Capture the cell that displays the provided text and extract its (X, Y) central coordinate. 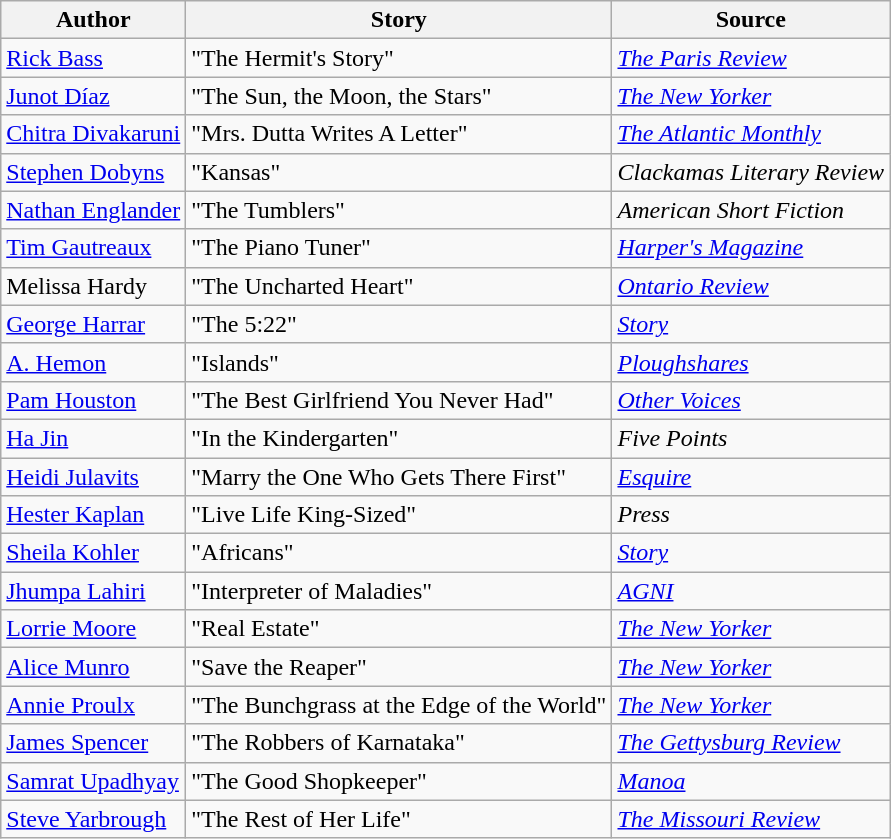
"Real Estate" (399, 629)
Five Points (751, 438)
Author (94, 20)
"Interpreter of Maladies" (399, 591)
"Kansas" (399, 172)
Ontario Review (751, 286)
Steve Yarbrough (94, 819)
Hester Kaplan (94, 515)
"The Bunchgrass at the Edge of the World" (399, 705)
Manoa (751, 781)
Pam Houston (94, 400)
"The Best Girlfriend You Never Had" (399, 400)
George Harrar (94, 324)
Esquire (751, 477)
A. Hemon (94, 362)
Annie Proulx (94, 705)
"The 5:22" (399, 324)
Jhumpa Lahiri (94, 591)
James Spencer (94, 743)
Heidi Julavits (94, 477)
"Marry the One Who Gets There First" (399, 477)
"The Piano Tuner" (399, 248)
Sheila Kohler (94, 553)
"Africans" (399, 553)
Lorrie Moore (94, 629)
American Short Fiction (751, 210)
The Gettysburg Review (751, 743)
Clackamas Literary Review (751, 172)
Alice Munro (94, 667)
"The Good Shopkeeper" (399, 781)
Chitra Divakaruni (94, 134)
Press (751, 515)
Harper's Magazine (751, 248)
"In the Kindergarten" (399, 438)
Junot Díaz (94, 96)
Rick Bass (94, 58)
Stephen Dobyns (94, 172)
AGNI (751, 591)
"The Robbers of Karnataka" (399, 743)
"The Rest of Her Life" (399, 819)
"Live Life King-Sized" (399, 515)
"The Uncharted Heart" (399, 286)
"The Hermit's Story" (399, 58)
The Missouri Review (751, 819)
"The Tumblers" (399, 210)
Melissa Hardy (94, 286)
Source (751, 20)
Other Voices (751, 400)
"Save the Reaper" (399, 667)
The Paris Review (751, 58)
Ploughshares (751, 362)
Ha Jin (94, 438)
Samrat Upadhyay (94, 781)
"The Sun, the Moon, the Stars" (399, 96)
Nathan Englander (94, 210)
"Islands" (399, 362)
Tim Gautreaux (94, 248)
"Mrs. Dutta Writes A Letter" (399, 134)
The Atlantic Monthly (751, 134)
